Return [X, Y] of the center of cell containing provided text 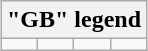
"GB" legend [74, 20]
